From the cell containing the given text, extract its center point as [X, Y] coordinate. 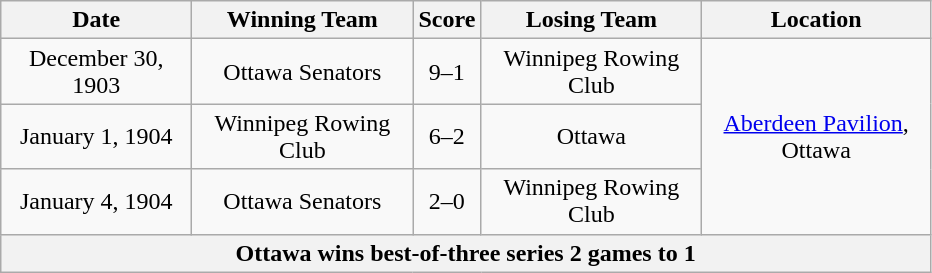
January 4, 1904 [96, 202]
Location [816, 20]
Date [96, 20]
Aberdeen Pavilion, Ottawa [816, 136]
January 1, 1904 [96, 136]
Ottawa [592, 136]
2–0 [447, 202]
Score [447, 20]
December 30, 1903 [96, 72]
6–2 [447, 136]
Ottawa wins best-of-three series 2 games to 1 [466, 253]
Winning Team [302, 20]
Losing Team [592, 20]
9–1 [447, 72]
